Pinpoint the cell where the given text exists, returning its (X, Y) midpoint coordinate. 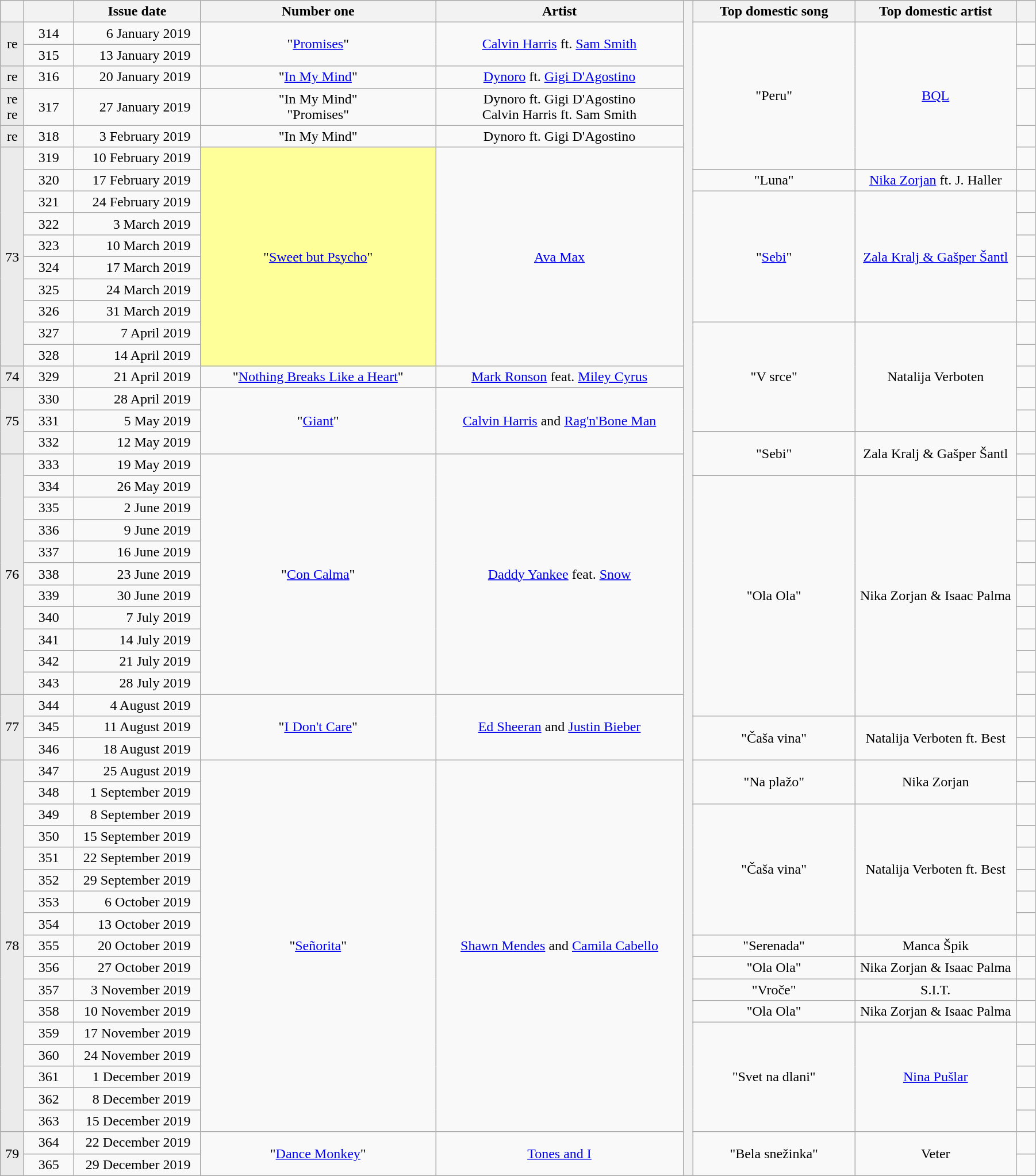
347 (49, 771)
"Sweet but Psycho" (319, 256)
75 (13, 421)
1 December 2019 (137, 1077)
346 (49, 749)
1 September 2019 (137, 793)
314 (49, 33)
330 (49, 399)
319 (49, 158)
335 (49, 508)
353 (49, 902)
Veter (936, 1154)
324 (49, 267)
24 February 2019 (137, 202)
Calvin Harris ft. Sam Smith (560, 44)
Artist (560, 11)
359 (49, 1033)
25 August 2019 (137, 771)
7 July 2019 (137, 617)
22 December 2019 (137, 1143)
317 (49, 107)
31 March 2019 (137, 312)
"Serenada" (774, 946)
24 March 2019 (137, 289)
351 (49, 858)
29 September 2019 (137, 880)
"Nothing Breaks Like a Heart" (319, 377)
326 (49, 312)
7 April 2019 (137, 333)
340 (49, 617)
Daddy Yankee feat. Snow (560, 574)
17 March 2019 (137, 267)
333 (49, 464)
"Svet na dlani" (774, 1077)
"Dance Monkey" (319, 1154)
348 (49, 793)
357 (49, 989)
27 January 2019 (137, 107)
356 (49, 967)
15 December 2019 (137, 1121)
Nika Zorjan (936, 782)
316 (49, 77)
10 November 2019 (137, 1012)
"Luna" (774, 180)
6 October 2019 (137, 902)
24 November 2019 (137, 1055)
344 (49, 705)
23 June 2019 (137, 574)
342 (49, 662)
Ed Sheeran and Justin Bieber (560, 727)
341 (49, 640)
2 June 2019 (137, 508)
77 (13, 727)
28 July 2019 (137, 683)
Nina Pušlar (936, 1077)
10 March 2019 (137, 245)
79 (13, 1154)
Dynoro ft. Gigi D'AgostinoCalvin Harris ft. Sam Smith (560, 107)
8 December 2019 (137, 1099)
"Señorita" (319, 946)
9 June 2019 (137, 530)
BQL (936, 95)
362 (49, 1099)
Top domestic song (774, 11)
"Giant" (319, 421)
Ava Max (560, 256)
360 (49, 1055)
29 December 2019 (137, 1165)
338 (49, 574)
3 November 2019 (137, 989)
332 (49, 443)
76 (13, 574)
318 (49, 136)
13 October 2019 (137, 924)
15 September 2019 (137, 836)
3 February 2019 (137, 136)
350 (49, 836)
Top domestic artist (936, 11)
5 May 2019 (137, 421)
26 May 2019 (137, 486)
12 May 2019 (137, 443)
22 September 2019 (137, 858)
3 March 2019 (137, 224)
4 August 2019 (137, 705)
"I Don't Care" (319, 727)
8 September 2019 (137, 814)
323 (49, 245)
365 (49, 1165)
73 (13, 256)
329 (49, 377)
74 (13, 377)
354 (49, 924)
352 (49, 880)
315 (49, 55)
363 (49, 1121)
334 (49, 486)
20 October 2019 (137, 946)
Tones and I (560, 1154)
18 August 2019 (137, 749)
Mark Ronson feat. Miley Cyrus (560, 377)
27 October 2019 (137, 967)
21 July 2019 (137, 662)
349 (49, 814)
325 (49, 289)
343 (49, 683)
11 August 2019 (137, 727)
6 January 2019 (137, 33)
S.I.T. (936, 989)
Manca Špik (936, 946)
28 April 2019 (137, 399)
21 April 2019 (137, 377)
rere (13, 107)
Issue date (137, 11)
Shawn Mendes and Camila Cabello (560, 946)
"Bela snežinka" (774, 1154)
321 (49, 202)
355 (49, 946)
320 (49, 180)
328 (49, 355)
Calvin Harris and Rag'n'Bone Man (560, 421)
336 (49, 530)
19 May 2019 (137, 464)
78 (13, 946)
331 (49, 421)
30 June 2019 (137, 595)
16 June 2019 (137, 552)
17 February 2019 (137, 180)
20 January 2019 (137, 77)
327 (49, 333)
Natalija Verboten (936, 377)
Nika Zorjan ft. J. Haller (936, 180)
10 February 2019 (137, 158)
14 April 2019 (137, 355)
339 (49, 595)
"V srce" (774, 377)
"Con Calma" (319, 574)
13 January 2019 (137, 55)
"Promises" (319, 44)
"Na plažo" (774, 782)
358 (49, 1012)
Number one (319, 11)
322 (49, 224)
"In My Mind""Promises" (319, 107)
345 (49, 727)
361 (49, 1077)
17 November 2019 (137, 1033)
"Vroče" (774, 989)
337 (49, 552)
"Peru" (774, 95)
364 (49, 1143)
14 July 2019 (137, 640)
